Determine the [x, y] coordinate at the center of the cell enclosing the given text.  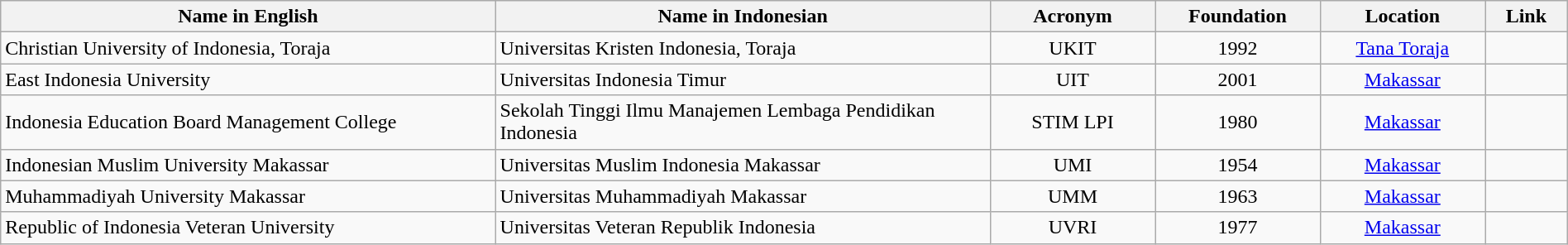
Location [1403, 17]
Tana Toraja [1403, 48]
1977 [1237, 228]
UMI [1072, 165]
UIT [1072, 79]
Sekolah Tinggi Ilmu Manajemen Lembaga Pendidikan Indonesia [743, 122]
Universitas Veteran Republik Indonesia [743, 228]
UKIT [1072, 48]
Acronym [1072, 17]
East Indonesia University [248, 79]
Link [1527, 17]
Indonesian Muslim University Makassar [248, 165]
Name in Indonesian [743, 17]
Universitas Indonesia Timur [743, 79]
Muhammadiyah University Makassar [248, 196]
Universitas Kristen Indonesia, Toraja [743, 48]
STIM LPI [1072, 122]
UMM [1072, 196]
UVRI [1072, 228]
1980 [1237, 122]
Indonesia Education Board Management College [248, 122]
1954 [1237, 165]
Universitas Muhammadiyah Makassar [743, 196]
1963 [1237, 196]
Republic of Indonesia Veteran University [248, 228]
Christian University of Indonesia, Toraja [248, 48]
2001 [1237, 79]
1992 [1237, 48]
Name in English [248, 17]
Universitas Muslim Indonesia Makassar [743, 165]
Foundation [1237, 17]
